Search for the cell housing the specified text and yield its [X, Y] center coordinate. 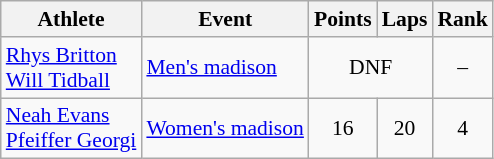
Laps [405, 19]
Rhys BrittonWill Tidball [72, 68]
4 [462, 128]
Neah EvansPfeiffer Georgi [72, 128]
20 [405, 128]
Rank [462, 19]
Points [343, 19]
16 [343, 128]
DNF [370, 68]
– [462, 68]
Event [225, 19]
Athlete [72, 19]
Women's madison [225, 128]
Men's madison [225, 68]
